Search for the cell housing the specified text and yield its [X, Y] center coordinate. 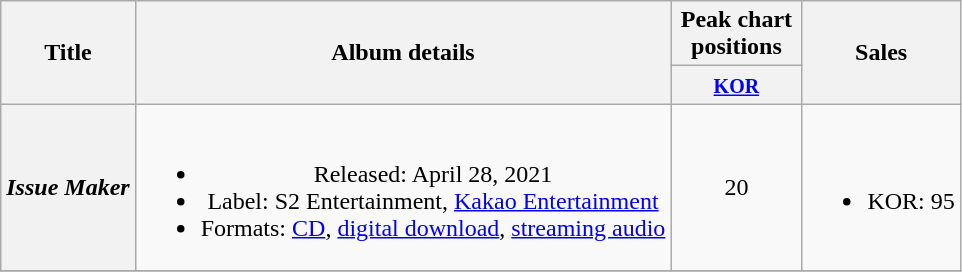
Released: April 28, 2021Label: S2 Entertainment, Kakao EntertainmentFormats: CD, digital download, streaming audio [403, 188]
KOR [736, 85]
20 [736, 188]
Title [68, 52]
KOR: 95 [881, 188]
Album details [403, 52]
Sales [881, 52]
Issue Maker [68, 188]
Peak chart positions [736, 34]
